Return the (X, Y) coordinate for the center point of the cell that contains the specified text.  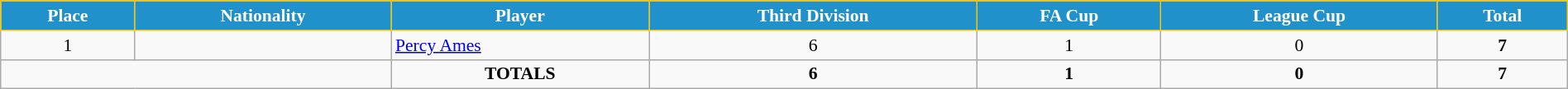
Third Division (814, 16)
Place (68, 16)
TOTALS (520, 74)
Player (520, 16)
Total (1502, 16)
Nationality (263, 16)
League Cup (1300, 16)
Percy Ames (520, 45)
FA Cup (1069, 16)
